Identify which cell holds the provided text, then report its (x, y) central coordinate. 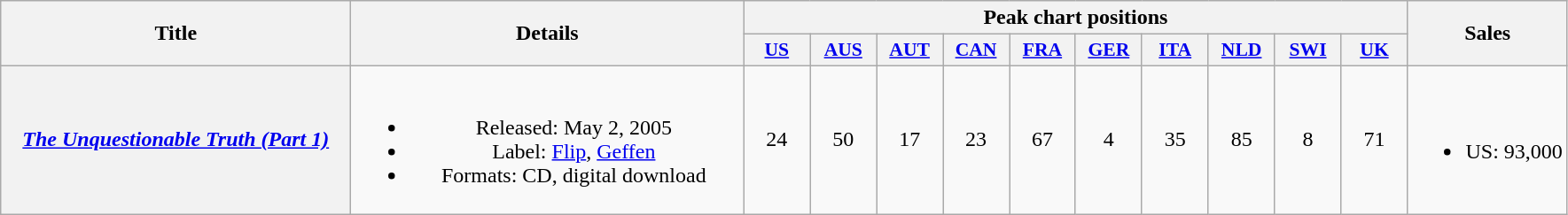
17 (909, 140)
67 (1042, 140)
AUS (844, 50)
Sales (1487, 34)
US (776, 50)
71 (1374, 140)
UK (1374, 50)
Released: May 2, 2005Label: Flip, GeffenFormats: CD, digital download (548, 140)
35 (1175, 140)
GER (1108, 50)
50 (844, 140)
The Unquestionable Truth (Part 1) (176, 140)
Title (176, 34)
4 (1108, 140)
Peak chart positions (1076, 18)
CAN (977, 50)
24 (776, 140)
US: 93,000 (1487, 140)
85 (1241, 140)
AUT (909, 50)
Details (548, 34)
NLD (1241, 50)
FRA (1042, 50)
SWI (1308, 50)
23 (977, 140)
ITA (1175, 50)
8 (1308, 140)
